Find where the given text appears and provide that cell's center as (X, Y) coordinate. 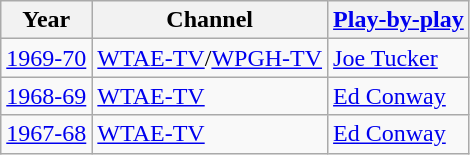
Play-by-play (399, 20)
Channel (210, 20)
1968-69 (46, 96)
WTAE-TV/WPGH-TV (210, 58)
Joe Tucker (399, 58)
Year (46, 20)
1967-68 (46, 134)
1969-70 (46, 58)
